Provide the (x, y) coordinate of the cell's center where the given text is located.  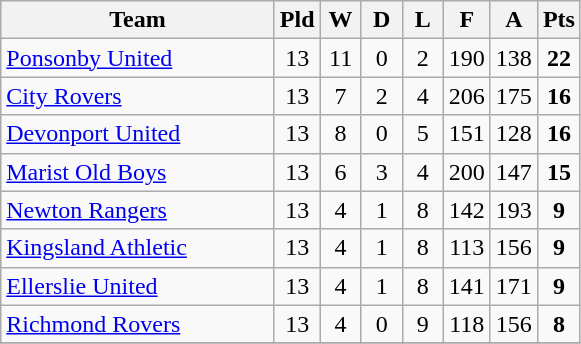
151 (466, 134)
15 (558, 172)
F (466, 20)
A (514, 20)
22 (558, 58)
147 (514, 172)
118 (466, 324)
6 (340, 172)
City Rovers (138, 96)
Pts (558, 20)
193 (514, 210)
11 (340, 58)
5 (422, 134)
Richmond Rovers (138, 324)
Ellerslie United (138, 286)
138 (514, 58)
L (422, 20)
206 (466, 96)
Team (138, 20)
Devonport United (138, 134)
171 (514, 286)
Marist Old Boys (138, 172)
190 (466, 58)
Kingsland Athletic (138, 248)
141 (466, 286)
Pld (297, 20)
3 (382, 172)
7 (340, 96)
Newton Rangers (138, 210)
175 (514, 96)
142 (466, 210)
200 (466, 172)
Ponsonby United (138, 58)
D (382, 20)
113 (466, 248)
W (340, 20)
128 (514, 134)
